Identify which cell holds the provided text, then report its [X, Y] central coordinate. 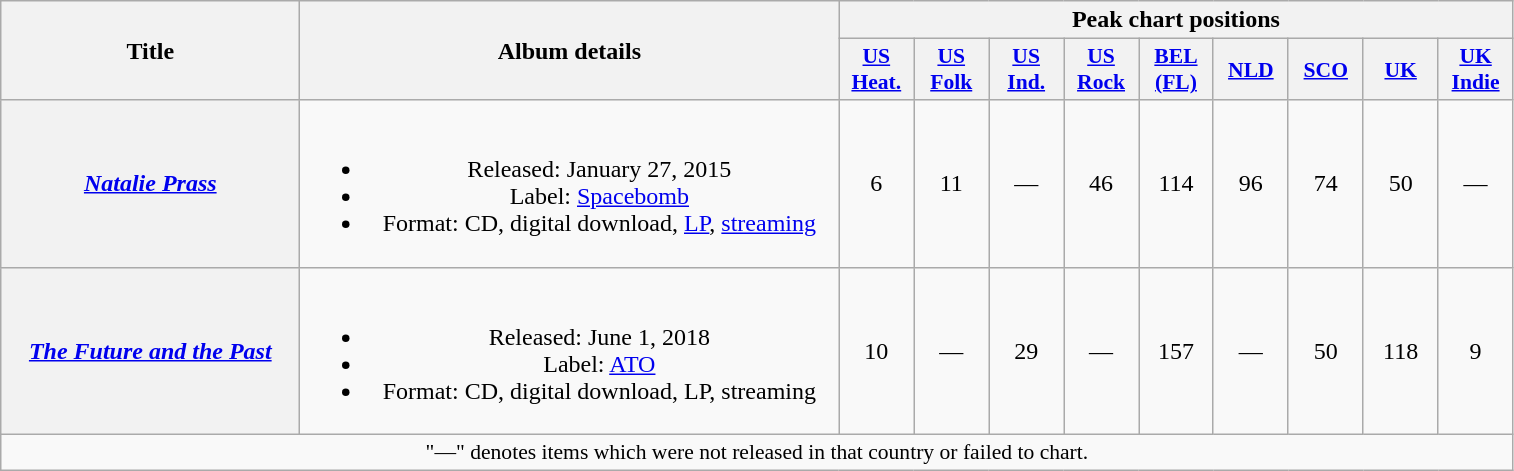
10 [876, 350]
The Future and the Past [150, 350]
96 [1250, 184]
11 [952, 184]
114 [1176, 184]
USFolk [952, 70]
USHeat. [876, 70]
Peak chart positions [1176, 20]
6 [876, 184]
Album details [570, 50]
USRock [1102, 70]
USInd. [1026, 70]
BEL(FL) [1176, 70]
74 [1326, 184]
118 [1400, 350]
Natalie Prass [150, 184]
46 [1102, 184]
UKIndie [1476, 70]
NLD [1250, 70]
Title [150, 50]
Released: June 1, 2018Label: ATOFormat: CD, digital download, LP, streaming [570, 350]
Released: January 27, 2015Label: SpacebombFormat: CD, digital download, LP, streaming [570, 184]
157 [1176, 350]
"—" denotes items which were not released in that country or failed to chart. [757, 452]
29 [1026, 350]
UK [1400, 70]
SCO [1326, 70]
9 [1476, 350]
